Output the (x, y) coordinate of the center of the cell containing the given text.  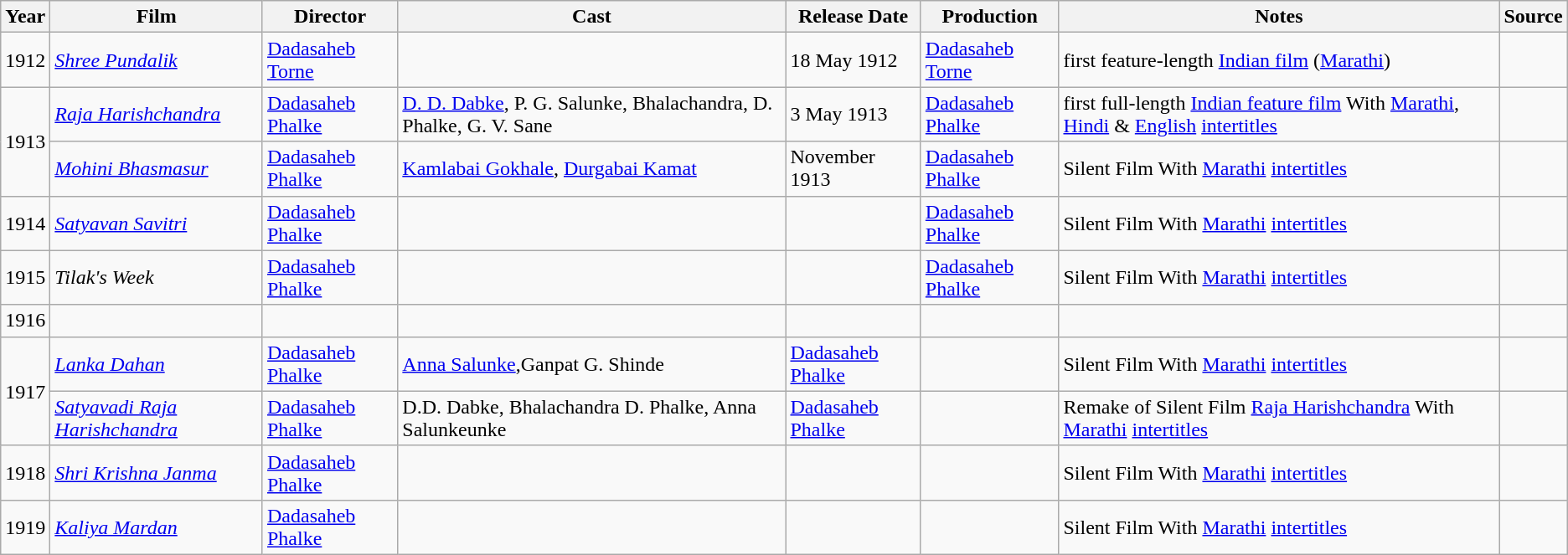
Satyavadi Raja Harishchandra (157, 419)
Remake of Silent Film Raja Harishchandra With Marathi intertitles (1279, 419)
Kamlabai Gokhale, Durgabai Kamat (591, 169)
1913 (25, 141)
Source (1533, 17)
1916 (25, 321)
Lanka Dahan (157, 363)
Notes (1279, 17)
Raja Harishchandra (157, 114)
1918 (25, 472)
Film (157, 17)
November 1913 (853, 169)
Anna Salunke,Ganpat G. Shinde (591, 363)
first full-length Indian feature film With Marathi, Hindi & English intertitles (1279, 114)
Year (25, 17)
Director (330, 17)
1917 (25, 391)
Release Date (853, 17)
Cast (591, 17)
1915 (25, 278)
18 May 1912 (853, 60)
Shree Pundalik (157, 60)
1912 (25, 60)
first feature-length Indian film (Marathi) (1279, 60)
D. D. Dabke, P. G. Salunke, Bhalachandra, D. Phalke, G. V. Sane (591, 114)
1914 (25, 223)
Shri Krishna Janma (157, 472)
Mohini Bhasmasur (157, 169)
Production (990, 17)
Satyavan Savitri (157, 223)
Tilak's Week (157, 278)
3 May 1913 (853, 114)
D.D. Dabke, Bhalachandra D. Phalke, Anna Salunkeunke (591, 419)
Kaliya Mardan (157, 527)
1919 (25, 527)
